For the text-containing cell, return its midpoint in [x, y] coordinate format. 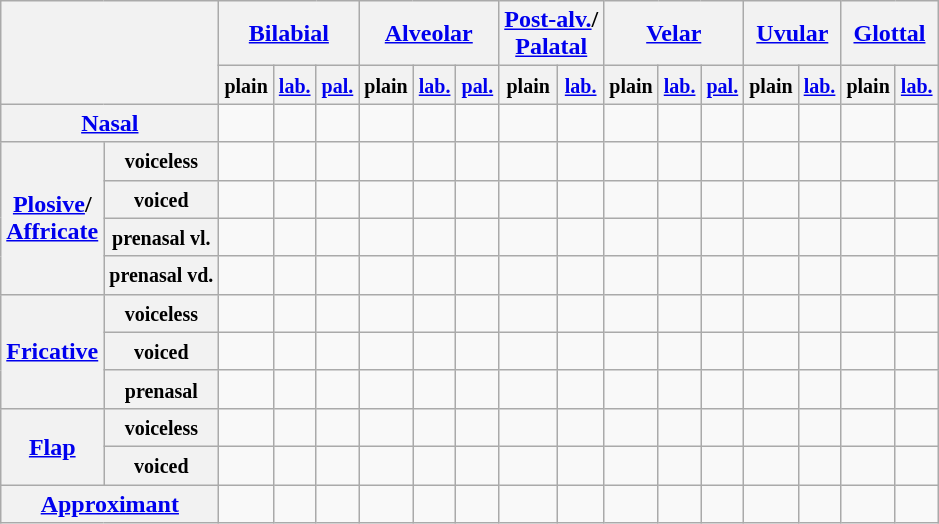
Nasal [110, 123]
Approximant [110, 503]
Uvular [792, 34]
Plosive/Affricate [52, 218]
prenasal vl. [162, 237]
Velar [674, 34]
Glottal [890, 34]
Bilabial [289, 34]
Post-alv./Palatal [552, 34]
prenasal vd. [162, 275]
Flap [52, 446]
prenasal [162, 389]
Fricative [52, 351]
Alveolar [429, 34]
